Provide the (x, y) coordinate of the cell's center where the given text is located.  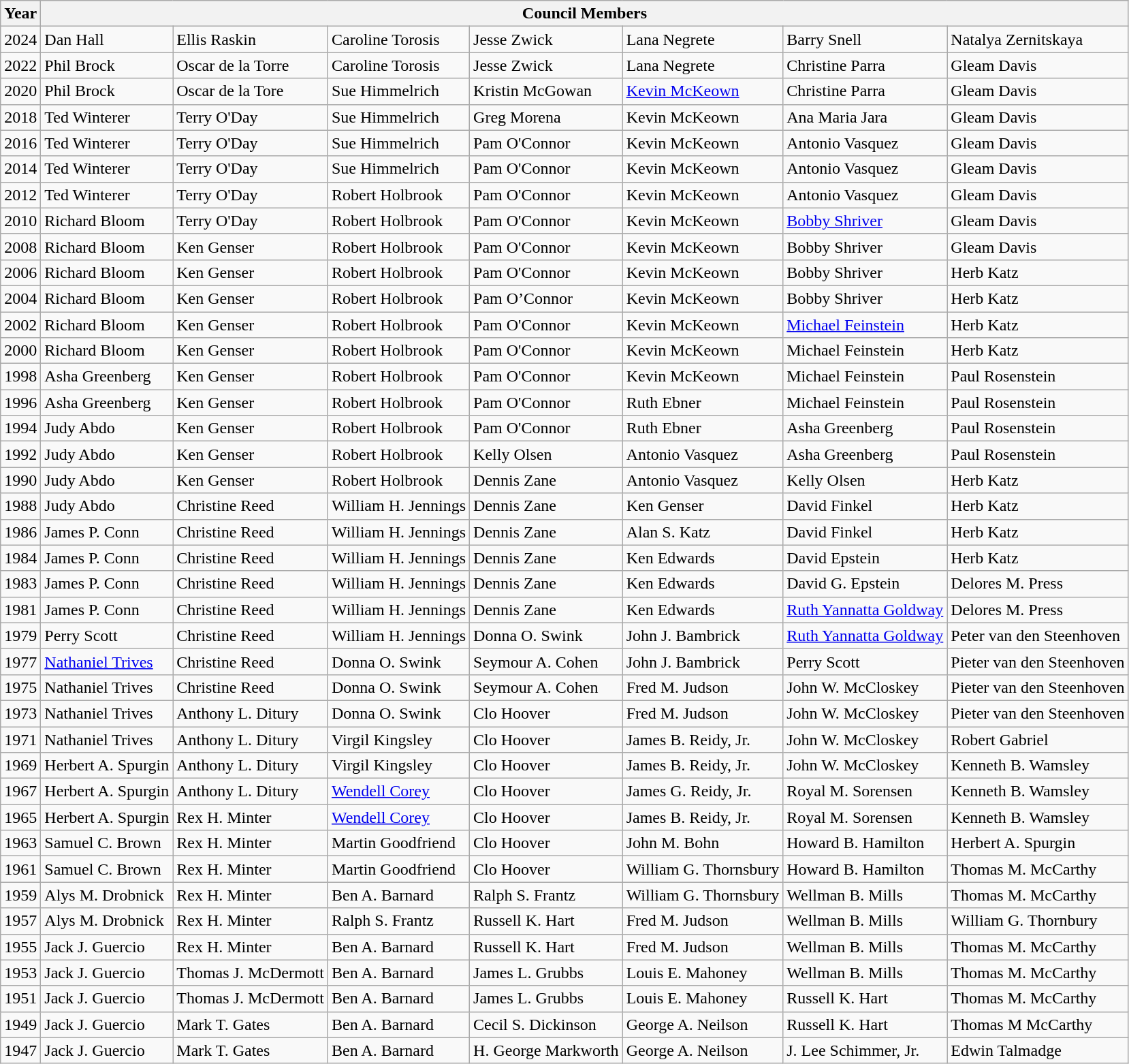
2024 (20, 40)
1981 (20, 610)
1984 (20, 558)
Ellis Raskin (251, 40)
William G. Thornbury (1038, 921)
Ana Maria Jara (865, 117)
1979 (20, 636)
Natalya Zernitskaya (1038, 40)
1994 (20, 428)
2014 (20, 169)
1983 (20, 584)
2022 (20, 65)
2012 (20, 195)
Greg Morena (546, 117)
H. George Markworth (546, 1050)
John M. Bohn (703, 843)
1961 (20, 869)
1957 (20, 921)
2006 (20, 272)
Edwin Talmadge (1038, 1050)
2004 (20, 298)
1975 (20, 687)
2016 (20, 143)
Robert Gabriel (1038, 739)
2000 (20, 351)
2010 (20, 221)
1967 (20, 792)
Kristin McGowan (546, 91)
2008 (20, 247)
David Epstein (865, 558)
J. Lee Schimmer, Jr. (865, 1050)
Oscar de la Torre (251, 65)
1971 (20, 739)
Alan S. Katz (703, 532)
Thomas M McCarthy (1038, 1024)
1996 (20, 403)
David G. Epstein (865, 584)
Council Members (584, 14)
Oscar de la Tore (251, 91)
Pam O’Connor (546, 298)
1969 (20, 766)
1973 (20, 713)
1977 (20, 661)
1986 (20, 532)
2020 (20, 91)
1951 (20, 999)
Cecil S. Dickinson (546, 1024)
2018 (20, 117)
James G. Reidy, Jr. (703, 792)
1990 (20, 480)
1992 (20, 454)
1963 (20, 843)
1998 (20, 377)
1955 (20, 947)
1949 (20, 1024)
Dan Hall (107, 40)
Barry Snell (865, 40)
1959 (20, 895)
1953 (20, 973)
Year (20, 14)
Peter van den Steenhoven (1038, 636)
1947 (20, 1050)
1965 (20, 817)
1988 (20, 506)
2002 (20, 325)
